Identify which cell holds the provided text, then report its (X, Y) central coordinate. 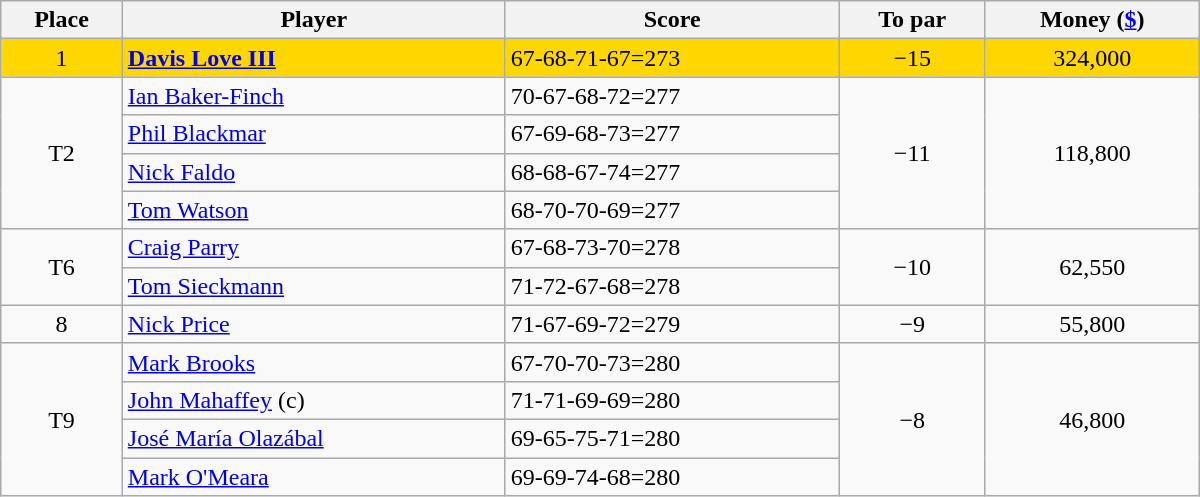
68-70-70-69=277 (672, 210)
Score (672, 20)
Mark O'Meara (314, 477)
Ian Baker-Finch (314, 96)
T6 (62, 267)
55,800 (1092, 324)
−8 (912, 419)
José María Olazábal (314, 438)
118,800 (1092, 153)
Player (314, 20)
Tom Sieckmann (314, 286)
67-70-70-73=280 (672, 362)
62,550 (1092, 267)
71-72-67-68=278 (672, 286)
Nick Price (314, 324)
To par (912, 20)
67-68-71-67=273 (672, 58)
T9 (62, 419)
−10 (912, 267)
Tom Watson (314, 210)
Mark Brooks (314, 362)
Place (62, 20)
John Mahaffey (c) (314, 400)
Nick Faldo (314, 172)
69-69-74-68=280 (672, 477)
Davis Love III (314, 58)
46,800 (1092, 419)
67-69-68-73=277 (672, 134)
1 (62, 58)
8 (62, 324)
68-68-67-74=277 (672, 172)
324,000 (1092, 58)
−15 (912, 58)
Craig Parry (314, 248)
Money ($) (1092, 20)
70-67-68-72=277 (672, 96)
69-65-75-71=280 (672, 438)
Phil Blackmar (314, 134)
T2 (62, 153)
71-71-69-69=280 (672, 400)
67-68-73-70=278 (672, 248)
71-67-69-72=279 (672, 324)
−9 (912, 324)
−11 (912, 153)
